Provide the [x, y] coordinate of the cell's center where the given text is located.  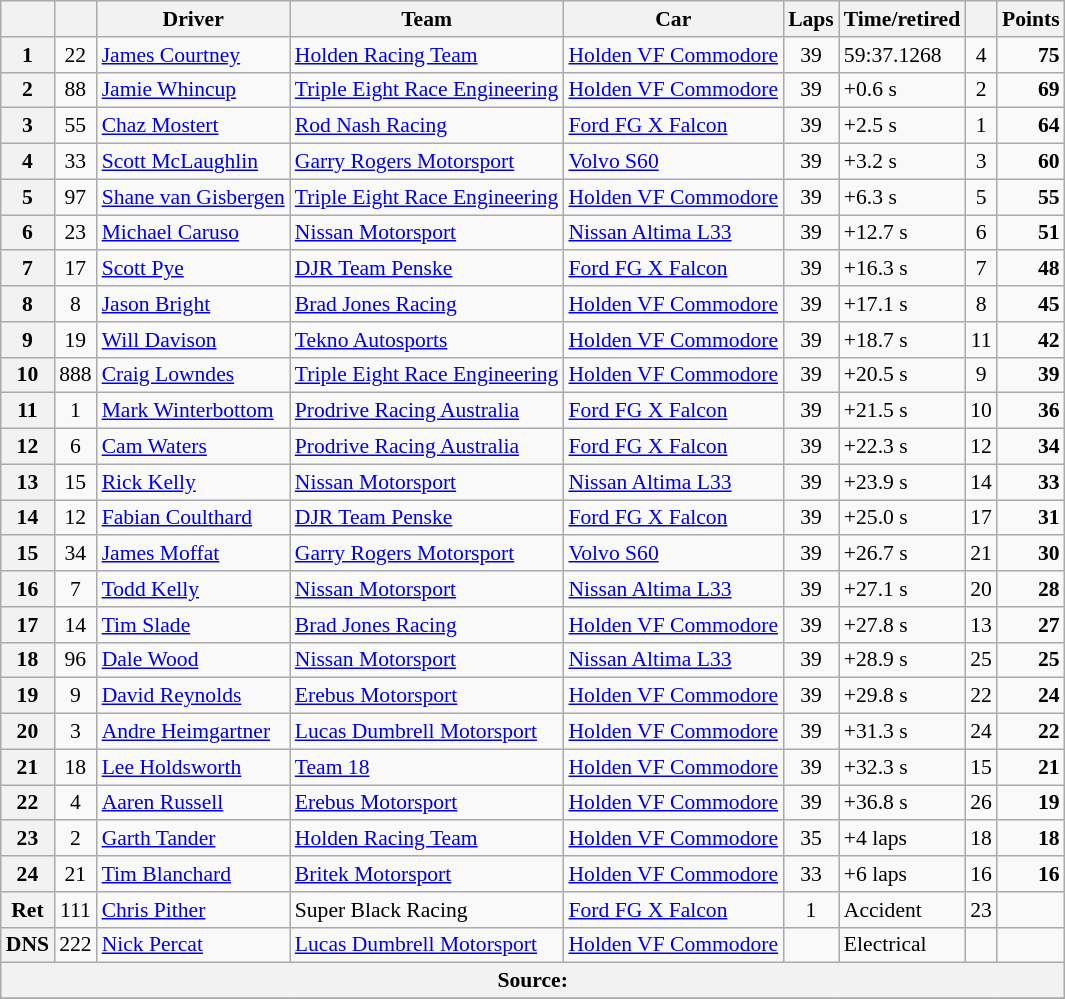
+29.8 s [902, 696]
42 [1031, 340]
Lee Holdsworth [194, 767]
51 [1031, 233]
+26.7 s [902, 554]
28 [1031, 589]
222 [76, 945]
Shane van Gisbergen [194, 197]
Fabian Coulthard [194, 518]
Andre Heimgartner [194, 732]
Jason Bright [194, 304]
+0.6 s [902, 90]
Team 18 [427, 767]
Chaz Mostert [194, 126]
Garth Tander [194, 839]
Points [1031, 19]
+6.3 s [902, 197]
Super Black Racing [427, 910]
James Courtney [194, 55]
+6 laps [902, 874]
88 [76, 90]
+27.8 s [902, 625]
Rick Kelly [194, 482]
Accident [902, 910]
+36.8 s [902, 803]
Britek Motorsport [427, 874]
Cam Waters [194, 447]
75 [1031, 55]
+28.9 s [902, 660]
+32.3 s [902, 767]
69 [1031, 90]
Time/retired [902, 19]
Car [673, 19]
+16.3 s [902, 269]
Dale Wood [194, 660]
97 [76, 197]
+18.7 s [902, 340]
888 [76, 375]
30 [1031, 554]
Electrical [902, 945]
Nick Percat [194, 945]
+20.5 s [902, 375]
60 [1031, 162]
Ret [28, 910]
Tekno Autosports [427, 340]
Source: [533, 981]
+31.3 s [902, 732]
45 [1031, 304]
+21.5 s [902, 411]
Laps [811, 19]
+17.1 s [902, 304]
James Moffat [194, 554]
111 [76, 910]
Tim Blanchard [194, 874]
+25.0 s [902, 518]
36 [1031, 411]
Tim Slade [194, 625]
96 [76, 660]
DNS [28, 945]
+22.3 s [902, 447]
David Reynolds [194, 696]
+4 laps [902, 839]
Jamie Whincup [194, 90]
31 [1031, 518]
Michael Caruso [194, 233]
64 [1031, 126]
48 [1031, 269]
Mark Winterbottom [194, 411]
Chris Pither [194, 910]
Rod Nash Racing [427, 126]
+12.7 s [902, 233]
Todd Kelly [194, 589]
Craig Lowndes [194, 375]
+3.2 s [902, 162]
+23.9 s [902, 482]
Driver [194, 19]
Scott Pye [194, 269]
35 [811, 839]
+2.5 s [902, 126]
59:37.1268 [902, 55]
Team [427, 19]
27 [1031, 625]
Aaren Russell [194, 803]
Will Davison [194, 340]
26 [981, 803]
Scott McLaughlin [194, 162]
+27.1 s [902, 589]
